Return the (x, y) coordinate for the center point of the cell that contains the specified text.  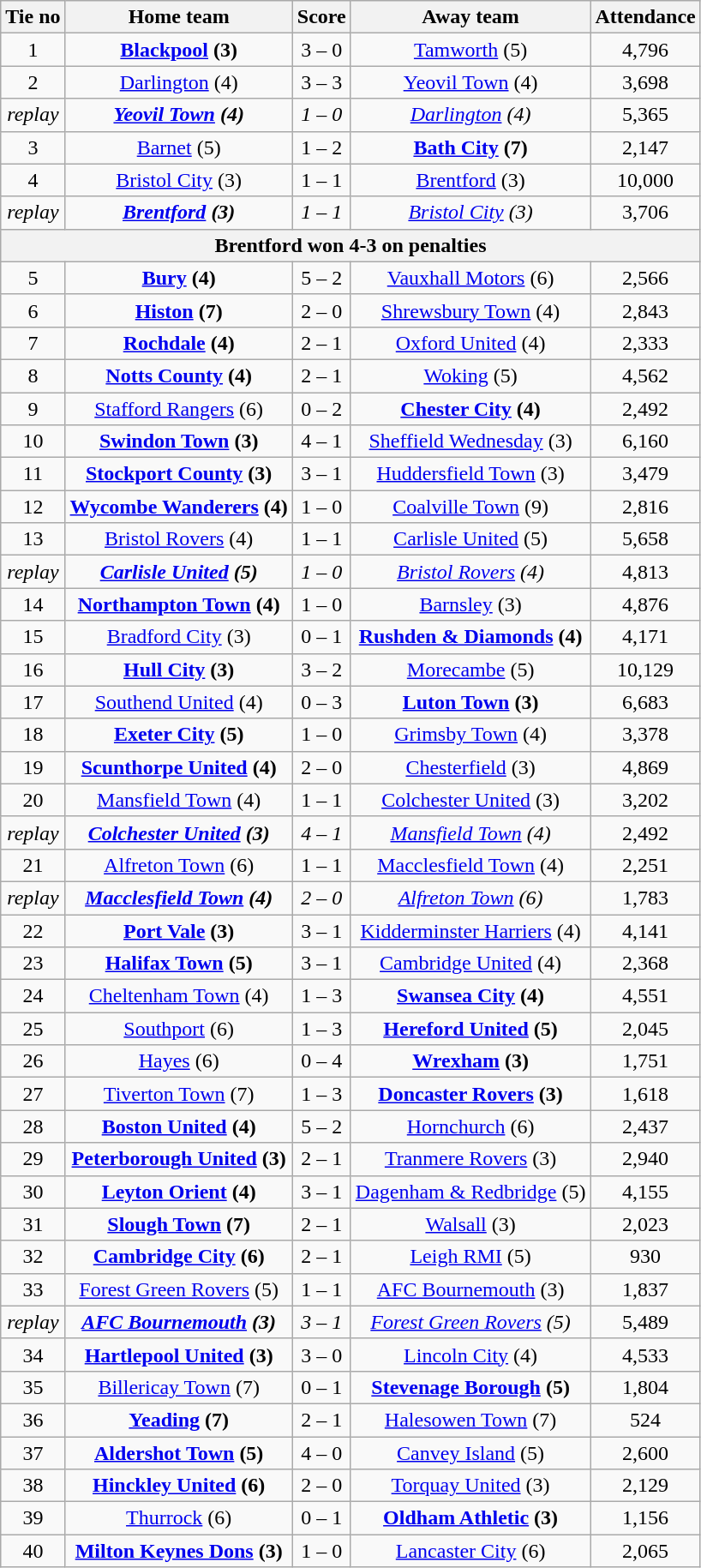
4,551 (645, 996)
Rushden & Diamonds (4) (470, 637)
Tranmere Rovers (3) (470, 1159)
2 (33, 82)
33 (33, 1289)
Stockport County (3) (178, 474)
1,156 (645, 1518)
4,171 (645, 637)
Vauxhall Motors (6) (470, 278)
3,706 (645, 213)
Tie no (33, 17)
Thurrock (6) (178, 1518)
Hartlepool United (3) (178, 1355)
Attendance (645, 17)
3,378 (645, 735)
2,566 (645, 278)
2,600 (645, 1453)
0 – 2 (321, 409)
2,437 (645, 1126)
Exeter City (5) (178, 735)
5 (33, 278)
Boston United (4) (178, 1126)
4,155 (645, 1192)
4,813 (645, 572)
37 (33, 1453)
36 (33, 1420)
1,783 (645, 898)
2,816 (645, 507)
3,698 (645, 82)
1,618 (645, 1094)
5,658 (645, 539)
Milton Keynes Dons (3) (178, 1551)
930 (645, 1257)
Yeading (7) (178, 1420)
3 – 2 (321, 670)
27 (33, 1094)
Doncaster Rovers (3) (470, 1094)
Grimsby Town (4) (470, 735)
Port Vale (3) (178, 930)
23 (33, 964)
26 (33, 1061)
524 (645, 1420)
Scunthorpe United (4) (178, 767)
Wrexham (3) (470, 1061)
25 (33, 1029)
2,045 (645, 1029)
19 (33, 767)
29 (33, 1159)
10,129 (645, 670)
Peterborough United (3) (178, 1159)
4,796 (645, 50)
Tiverton Town (7) (178, 1094)
2,940 (645, 1159)
Billericay Town (7) (178, 1387)
39 (33, 1518)
4,141 (645, 930)
Notts County (4) (178, 375)
2,368 (645, 964)
12 (33, 507)
1 (33, 50)
Cambridge United (4) (470, 964)
Dagenham & Redbridge (5) (470, 1192)
Hull City (3) (178, 670)
21 (33, 865)
Stafford Rangers (6) (178, 409)
Southend United (4) (178, 702)
Rochdale (4) (178, 343)
Swansea City (4) (470, 996)
6,683 (645, 702)
1,804 (645, 1387)
Halesowen Town (7) (470, 1420)
Slough Town (7) (178, 1224)
32 (33, 1257)
2,843 (645, 310)
Wycombe Wanderers (4) (178, 507)
Leigh RMI (5) (470, 1257)
Huddersfield Town (3) (470, 474)
Bury (4) (178, 278)
Hereford United (5) (470, 1029)
40 (33, 1551)
Hayes (6) (178, 1061)
Hornchurch (6) (470, 1126)
Morecambe (5) (470, 670)
Oxford United (4) (470, 343)
10 (33, 442)
Barnsley (3) (470, 604)
3,479 (645, 474)
Cambridge City (6) (178, 1257)
9 (33, 409)
Barnet (5) (178, 147)
8 (33, 375)
15 (33, 637)
20 (33, 800)
2,023 (645, 1224)
2,147 (645, 147)
17 (33, 702)
2,065 (645, 1551)
3 (33, 147)
34 (33, 1355)
2,251 (645, 865)
31 (33, 1224)
1,751 (645, 1061)
Walsall (3) (470, 1224)
22 (33, 930)
1 – 2 (321, 147)
2,333 (645, 343)
4,876 (645, 604)
4,869 (645, 767)
Histon (7) (178, 310)
Shrewsbury Town (4) (470, 310)
Luton Town (3) (470, 702)
14 (33, 604)
Hinckley United (6) (178, 1486)
Bath City (7) (470, 147)
13 (33, 539)
4 – 0 (321, 1453)
Stevenage Borough (5) (470, 1387)
Brentford won 4-3 on penalties (351, 245)
Score (321, 17)
30 (33, 1192)
11 (33, 474)
Cheltenham Town (4) (178, 996)
28 (33, 1126)
Coalville Town (9) (470, 507)
35 (33, 1387)
Torquay United (3) (470, 1486)
Aldershot Town (5) (178, 1453)
4 (33, 180)
5,365 (645, 115)
5,489 (645, 1322)
Sheffield Wednesday (3) (470, 442)
Away team (470, 17)
18 (33, 735)
Chesterfield (3) (470, 767)
Kidderminster Harriers (4) (470, 930)
Home team (178, 17)
10,000 (645, 180)
Woking (5) (470, 375)
6 (33, 310)
Halifax Town (5) (178, 964)
Lancaster City (6) (470, 1551)
Chester City (4) (470, 409)
38 (33, 1486)
Lincoln City (4) (470, 1355)
Southport (6) (178, 1029)
0 – 3 (321, 702)
Tamworth (5) (470, 50)
Northampton Town (4) (178, 604)
Blackpool (3) (178, 50)
4,533 (645, 1355)
Swindon Town (3) (178, 442)
1,837 (645, 1289)
2,129 (645, 1486)
Leyton Orient (4) (178, 1192)
Canvey Island (5) (470, 1453)
0 – 4 (321, 1061)
3,202 (645, 800)
24 (33, 996)
7 (33, 343)
Oldham Athletic (3) (470, 1518)
16 (33, 670)
6,160 (645, 442)
Bradford City (3) (178, 637)
3 – 3 (321, 82)
4,562 (645, 375)
